Find where the given text appears and provide that cell's center as [x, y] coordinate. 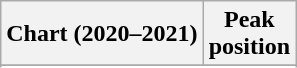
Chart (2020–2021) [102, 34]
Peakposition [249, 34]
